Locate the cell with the specified text and output its [x, y] center coordinate. 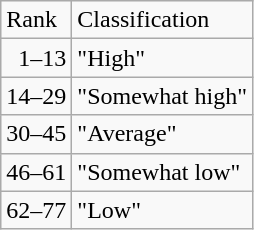
Rank [36, 20]
"Low" [162, 210]
46–61 [36, 172]
"High" [162, 58]
"Somewhat low" [162, 172]
1–13 [36, 58]
"Somewhat high" [162, 96]
14–29 [36, 96]
62–77 [36, 210]
Classification [162, 20]
30–45 [36, 134]
"Average" [162, 134]
